Output the (x, y) coordinate of the center of the cell containing the given text.  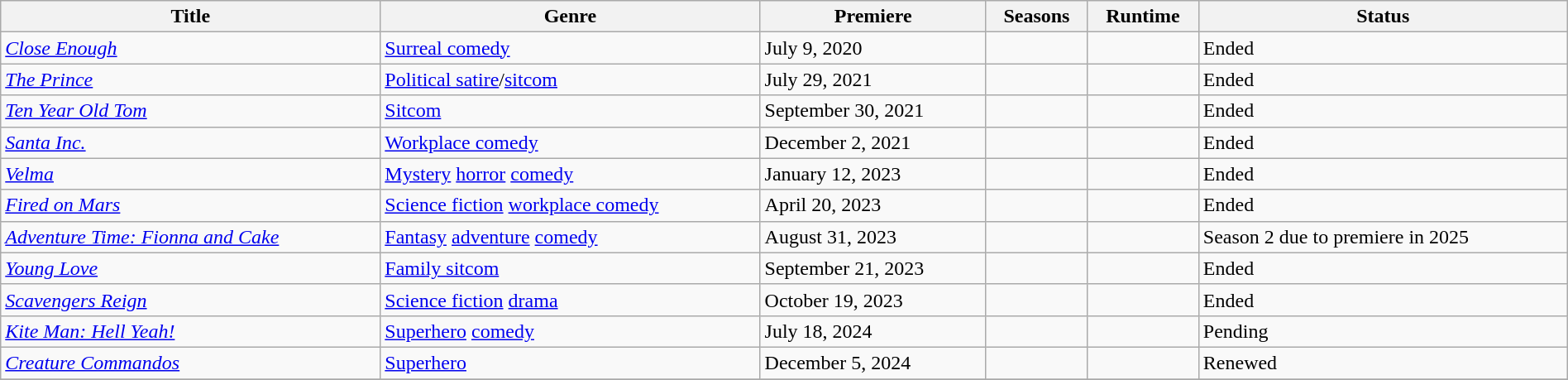
Scavengers Reign (190, 300)
September 30, 2021 (873, 111)
August 31, 2023 (873, 237)
October 19, 2023 (873, 300)
Fantasy adventure comedy (571, 237)
January 12, 2023 (873, 174)
Superhero comedy (571, 331)
Velma (190, 174)
Workplace comedy (571, 142)
Kite Man: Hell Yeah! (190, 331)
Runtime (1143, 17)
Santa Inc. (190, 142)
Political satire/sitcom (571, 79)
Season 2 due to premiere in 2025 (1383, 237)
Genre (571, 17)
Superhero (571, 363)
Young Love (190, 268)
September 21, 2023 (873, 268)
July 29, 2021 (873, 79)
Family sitcom (571, 268)
Adventure Time: Fionna and Cake (190, 237)
The Prince (190, 79)
Close Enough (190, 48)
Title (190, 17)
July 9, 2020 (873, 48)
Pending (1383, 331)
Science fiction workplace comedy (571, 205)
Sitcom (571, 111)
April 20, 2023 (873, 205)
Creature Commandos (190, 363)
Science fiction drama (571, 300)
July 18, 2024 (873, 331)
Status (1383, 17)
Mystery horror comedy (571, 174)
Surreal comedy (571, 48)
Ten Year Old Tom (190, 111)
Fired on Mars (190, 205)
Premiere (873, 17)
Seasons (1036, 17)
December 5, 2024 (873, 363)
Renewed (1383, 363)
December 2, 2021 (873, 142)
